Capture the cell that displays the provided text and extract its [x, y] central coordinate. 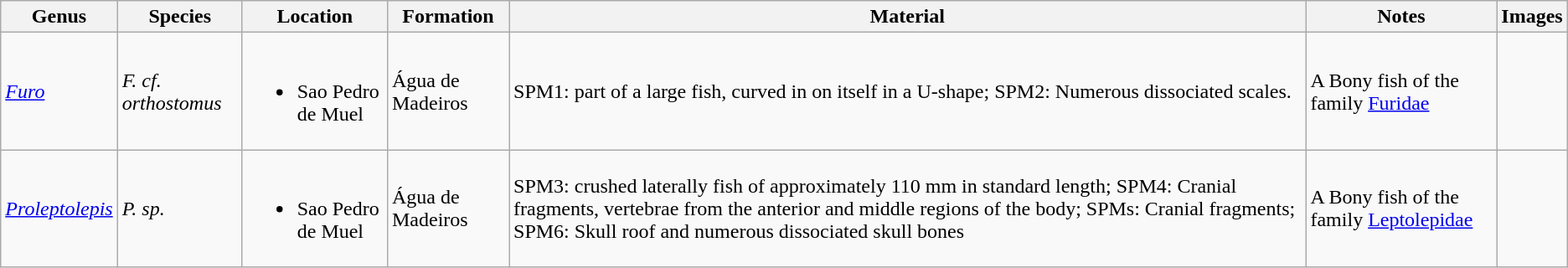
Formation [447, 17]
Location [315, 17]
A Bony fish of the family Furidae [1401, 91]
P. sp. [179, 209]
Species [179, 17]
Material [908, 17]
Images [1532, 17]
Furo [59, 91]
SPM1: part of a large fish, curved in on itself in a U-shape; SPM2: Numerous dissociated scales. [908, 91]
F. cf. orthostomus [179, 91]
Proleptolepis [59, 209]
Genus [59, 17]
A Bony fish of the family Leptolepidae [1401, 209]
Notes [1401, 17]
